From the cell containing the given text, extract its center point as (x, y) coordinate. 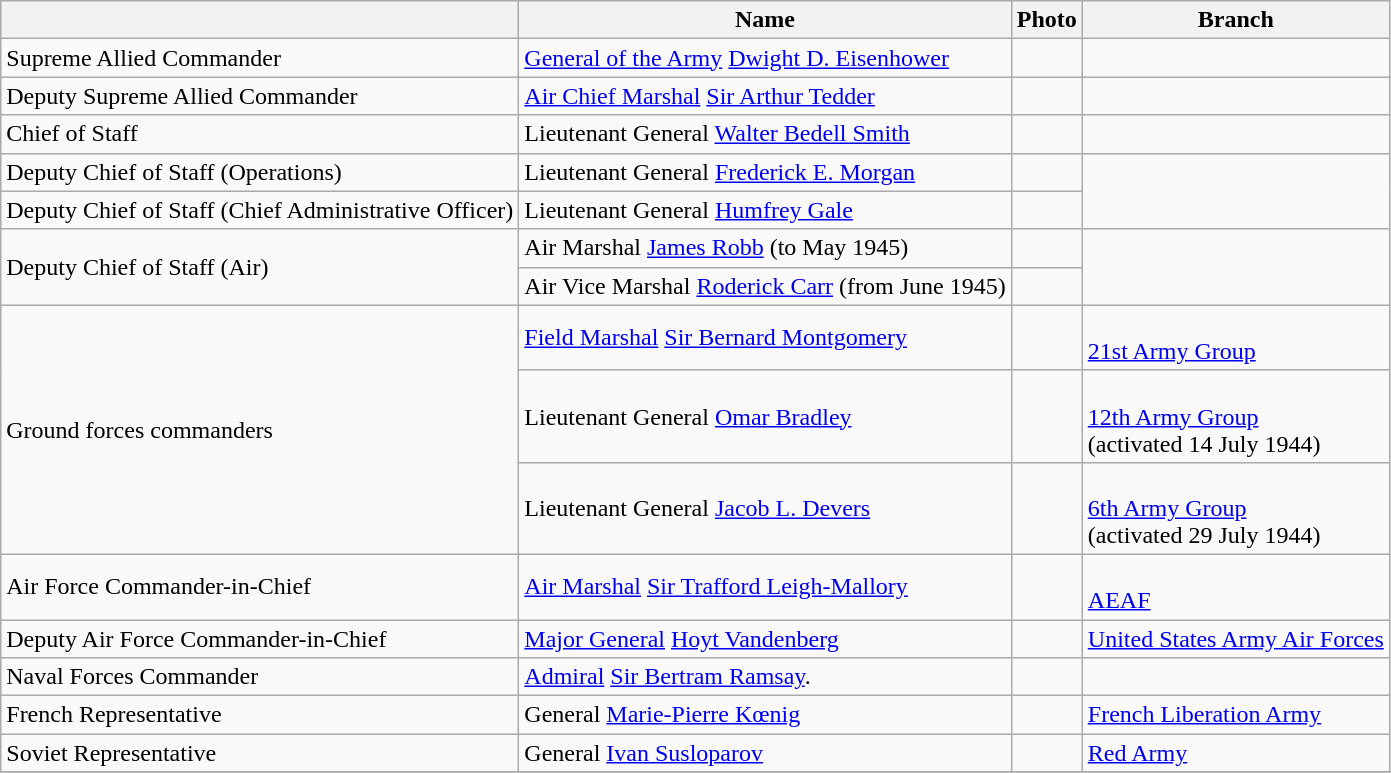
Major General Hoyt Vandenberg (765, 639)
21st Army Group (1236, 338)
AEAF (1236, 586)
Admiral Sir Bertram Ramsay. (765, 677)
French Liberation Army (1236, 715)
Chief of Staff (260, 134)
Lieutenant General Humfrey Gale (765, 210)
Lieutenant General Walter Bedell Smith (765, 134)
Ground forces commanders (260, 430)
Deputy Chief of Staff (Air) (260, 267)
Lieutenant General Jacob L. Devers (765, 508)
Photo (1046, 20)
Deputy Chief of Staff (Operations) (260, 172)
General Ivan Susloparov (765, 753)
United States Army Air Forces (1236, 639)
12th Army Group(activated 14 July 1944) (1236, 416)
Red Army (1236, 753)
Supreme Allied Commander (260, 58)
Deputy Air Force Commander-in-Chief (260, 639)
Field Marshal Sir Bernard Montgomery (765, 338)
Air Force Commander-in-Chief (260, 586)
General Marie-Pierre Kœnig (765, 715)
General of the Army Dwight D. Eisenhower (765, 58)
Deputy Supreme Allied Commander (260, 96)
French Representative (260, 715)
Naval Forces Commander (260, 677)
Soviet Representative (260, 753)
Air Marshal James Robb (to May 1945) (765, 248)
Air Chief Marshal Sir Arthur Tedder (765, 96)
Lieutenant General Omar Bradley (765, 416)
Name (765, 20)
Air Vice Marshal Roderick Carr (from June 1945) (765, 286)
6th Army Group(activated 29 July 1944) (1236, 508)
Lieutenant General Frederick E. Morgan (765, 172)
Air Marshal Sir Trafford Leigh-Mallory (765, 586)
Deputy Chief of Staff (Chief Administrative Officer) (260, 210)
Branch (1236, 20)
